Capture the cell that displays the provided text and extract its [x, y] central coordinate. 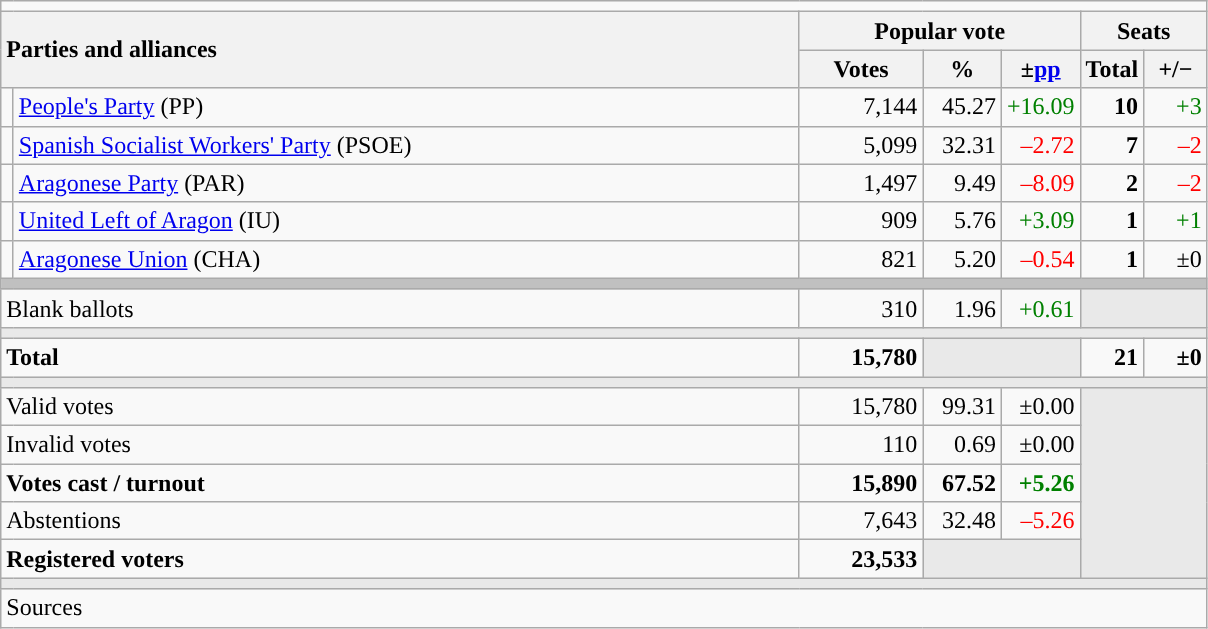
+16.09 [1040, 107]
+1 [1176, 221]
909 [861, 221]
+/− [1176, 69]
Votes [861, 69]
23,533 [861, 559]
+3 [1176, 107]
+3.09 [1040, 221]
32.48 [962, 521]
310 [861, 308]
Spanish Socialist Workers' Party (PSOE) [406, 145]
Registered voters [400, 559]
–8.09 [1040, 183]
1,497 [861, 183]
Aragonese Union (CHA) [406, 259]
Seats [1144, 31]
–5.26 [1040, 521]
67.52 [962, 483]
5.76 [962, 221]
+0.61 [1040, 308]
5.20 [962, 259]
–0.54 [1040, 259]
32.31 [962, 145]
99.31 [962, 407]
45.27 [962, 107]
7 [1112, 145]
10 [1112, 107]
1.96 [962, 308]
110 [861, 445]
21 [1112, 357]
% [962, 69]
–2.72 [1040, 145]
7,643 [861, 521]
+5.26 [1040, 483]
Abstentions [400, 521]
Invalid votes [400, 445]
±pp [1040, 69]
7,144 [861, 107]
Popular vote [940, 31]
Blank ballots [400, 308]
821 [861, 259]
0.69 [962, 445]
Votes cast / turnout [400, 483]
People's Party (PP) [406, 107]
Valid votes [400, 407]
Aragonese Party (PAR) [406, 183]
Sources [604, 608]
United Left of Aragon (IU) [406, 221]
Parties and alliances [400, 50]
5,099 [861, 145]
9.49 [962, 183]
2 [1112, 183]
15,890 [861, 483]
